Output the (x, y) coordinate of the center of the cell containing the given text.  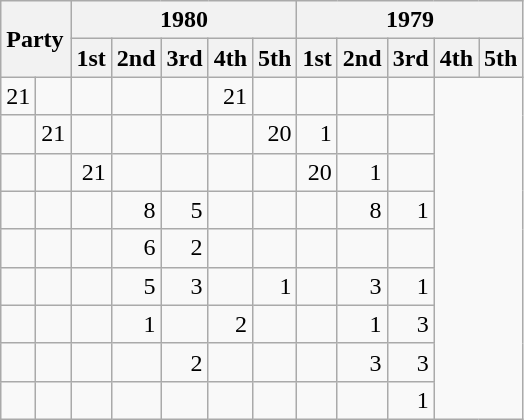
1980 (184, 20)
6 (136, 248)
Party (36, 39)
1979 (410, 20)
